Detect which cell encompasses the target text, then output its [x, y] center coordinate. 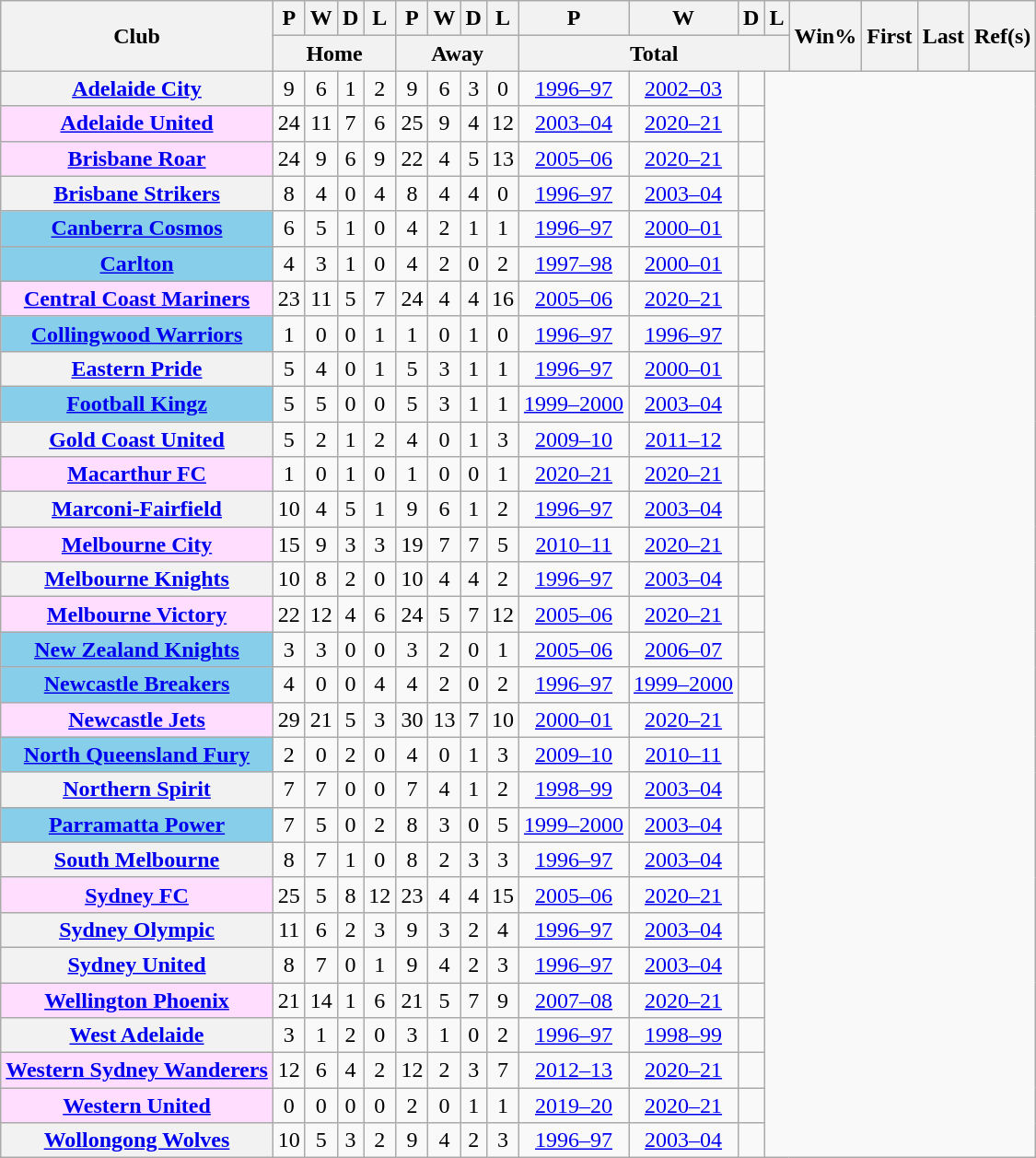
Gold Coast United [137, 439]
Newcastle Jets [137, 719]
Wellington Phoenix [137, 1000]
Adelaide United [137, 123]
Last [943, 36]
2007–08 [573, 1000]
29 [289, 719]
Western Sydney Wanderers [137, 1070]
Total [654, 53]
Home [334, 53]
Northern Spirit [137, 790]
Win% [825, 36]
14 [320, 1000]
30 [413, 719]
First [890, 36]
Melbourne Victory [137, 614]
Brisbane Strikers [137, 193]
Brisbane Roar [137, 158]
Sydney FC [137, 895]
Adelaide City [137, 88]
Sydney United [137, 965]
2006–07 [683, 649]
Melbourne City [137, 544]
Carlton [137, 263]
Canberra Cosmos [137, 228]
1997–98 [573, 263]
2012–13 [573, 1070]
North Queensland Fury [137, 754]
2011–12 [683, 439]
Newcastle Breakers [137, 684]
Melbourne Knights [137, 579]
Macarthur FC [137, 474]
New Zealand Knights [137, 649]
2019–20 [573, 1105]
Wollongong Wolves [137, 1140]
Western United [137, 1105]
16 [503, 298]
Eastern Pride [137, 368]
Central Coast Mariners [137, 298]
West Adelaide [137, 1035]
Football Kingz [137, 404]
Club [137, 36]
19 [413, 544]
2002–03 [683, 88]
Collingwood Warriors [137, 333]
Parramatta Power [137, 825]
South Melbourne [137, 860]
Ref(s) [1003, 36]
Marconi-Fairfield [137, 509]
Away [458, 53]
Sydney Olympic [137, 930]
